Search for the cell housing the specified text and yield its [x, y] center coordinate. 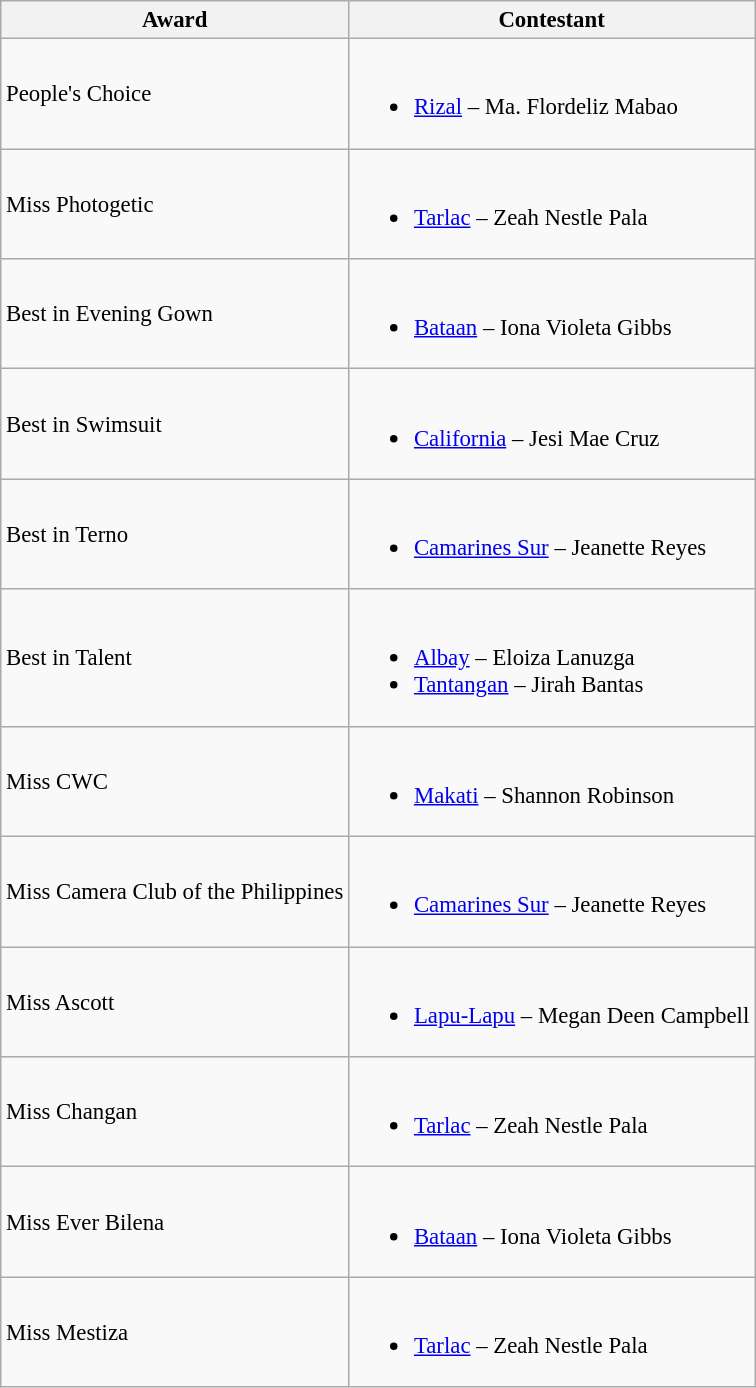
Rizal – Ma. Flordeliz Mabao [552, 94]
Contestant [552, 20]
Makati – Shannon Robinson [552, 781]
Miss Ascott [175, 1002]
Miss Camera Club of the Philippines [175, 892]
Award [175, 20]
Best in Swimsuit [175, 424]
Miss Changan [175, 1112]
Best in Terno [175, 534]
Best in Evening Gown [175, 314]
Miss Ever Bilena [175, 1222]
California – Jesi Mae Cruz [552, 424]
Albay – Eloiza LanuzgaTantangan – Jirah Bantas [552, 658]
Miss Mestiza [175, 1332]
Miss Photogetic [175, 204]
Miss CWC [175, 781]
Best in Talent [175, 658]
People's Choice [175, 94]
Lapu-Lapu – Megan Deen Campbell [552, 1002]
